Pinpoint the cell where the given text exists, returning its (x, y) midpoint coordinate. 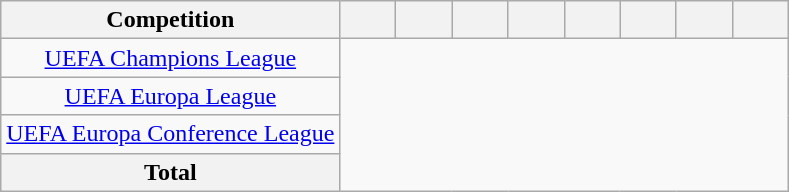
UEFA Europa Conference League (170, 134)
Total (170, 172)
UEFA Champions League (170, 58)
UEFA Europa League (170, 96)
Competition (170, 20)
